Identify which cell holds the provided text, then report its [X, Y] central coordinate. 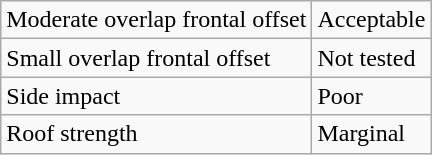
Marginal [372, 134]
Moderate overlap frontal offset [156, 20]
Poor [372, 96]
Roof strength [156, 134]
Side impact [156, 96]
Acceptable [372, 20]
Not tested [372, 58]
Small overlap frontal offset [156, 58]
